Search for the cell housing the specified text and yield its (X, Y) center coordinate. 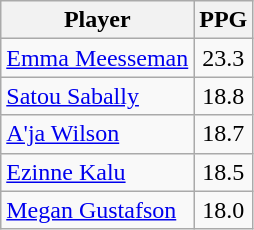
18.5 (224, 172)
Satou Sabally (98, 96)
18.8 (224, 96)
Emma Meesseman (98, 58)
PPG (224, 20)
18.0 (224, 210)
Ezinne Kalu (98, 172)
23.3 (224, 58)
A'ja Wilson (98, 134)
Megan Gustafson (98, 210)
18.7 (224, 134)
Player (98, 20)
